For the text-containing cell, return its midpoint in (X, Y) coordinate format. 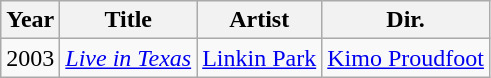
Dir. (406, 20)
Year (30, 20)
Live in Texas (128, 58)
2003 (30, 58)
Kimo Proudfoot (406, 58)
Linkin Park (260, 58)
Artist (260, 20)
Title (128, 20)
